Search for the cell housing the specified text and yield its (x, y) center coordinate. 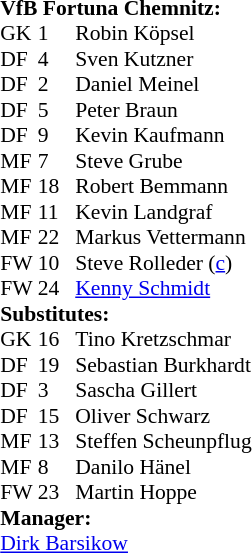
Sascha Gillert (163, 391)
4 (57, 59)
Martin Hoppe (163, 493)
22 (57, 237)
Steffen Scheunpflug (163, 441)
13 (57, 441)
3 (57, 391)
16 (57, 339)
2 (57, 85)
Oliver Schwarz (163, 416)
23 (57, 493)
19 (57, 365)
Substitutes: (126, 314)
5 (57, 110)
Sven Kutzner (163, 59)
Kevin Landgraf (163, 212)
8 (57, 467)
Tino Kretzschmar (163, 339)
Sebastian Burkhardt (163, 365)
Daniel Meinel (163, 85)
Robin Köpsel (163, 33)
Kenny Schmidt (163, 289)
Steve Grube (163, 161)
11 (57, 212)
Markus Vettermann (163, 237)
7 (57, 161)
Kevin Kaufmann (163, 135)
Steve Rolleder (c) (163, 263)
15 (57, 416)
Peter Braun (163, 110)
Danilo Hänel (163, 467)
Robert Bemmann (163, 187)
18 (57, 187)
10 (57, 263)
1 (57, 33)
Manager: (126, 518)
24 (57, 289)
9 (57, 135)
